Identify which cell holds the provided text, then report its [X, Y] central coordinate. 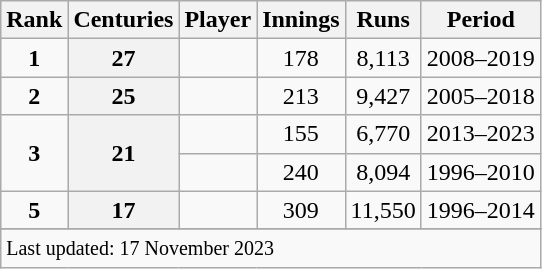
3 [34, 153]
240 [301, 172]
5 [34, 210]
Last updated: 17 November 2023 [271, 248]
2013–2023 [480, 134]
27 [124, 58]
Runs [383, 20]
9,427 [383, 96]
Player [218, 20]
178 [301, 58]
1996–2010 [480, 172]
1 [34, 58]
6,770 [383, 134]
17 [124, 210]
11,550 [383, 210]
Innings [301, 20]
309 [301, 210]
2005–2018 [480, 96]
1996–2014 [480, 210]
213 [301, 96]
155 [301, 134]
2008–2019 [480, 58]
8,094 [383, 172]
21 [124, 153]
2 [34, 96]
25 [124, 96]
Period [480, 20]
Centuries [124, 20]
Rank [34, 20]
8,113 [383, 58]
